Return the (x, y) coordinate for the center point of the cell that contains the specified text.  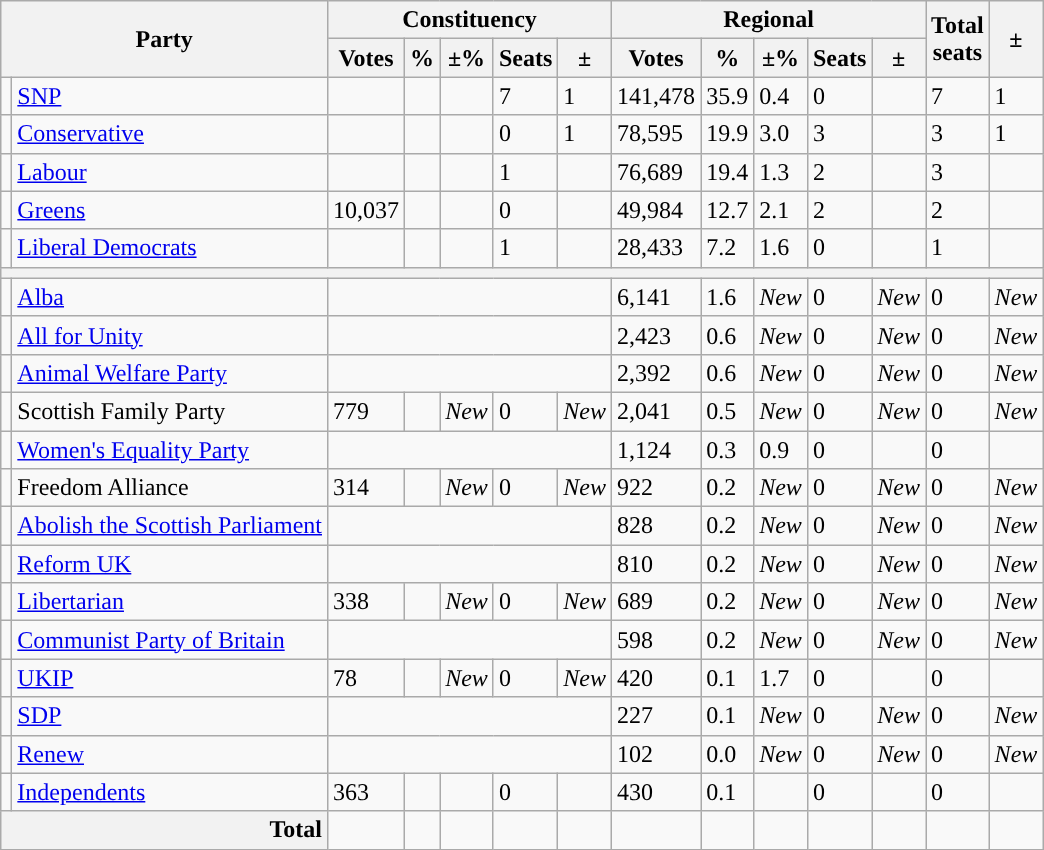
227 (656, 716)
Greens (170, 210)
Women's Equality Party (170, 449)
Animal Welfare Party (170, 373)
78,595 (656, 134)
19.4 (728, 172)
Constituency (470, 20)
Total (164, 830)
UKIP (170, 678)
363 (366, 792)
1,124 (656, 449)
3.0 (781, 134)
779 (366, 411)
Conservative (170, 134)
810 (656, 564)
6,141 (656, 297)
Abolish the Scottish Parliament (170, 526)
2,423 (656, 335)
2,392 (656, 373)
141,478 (656, 96)
0.3 (728, 449)
Regional (769, 20)
35.9 (728, 96)
Labour (170, 172)
7.2 (728, 248)
598 (656, 640)
922 (656, 488)
Independents (170, 792)
0.0 (728, 754)
0.5 (728, 411)
338 (366, 602)
0.4 (781, 96)
Alba (170, 297)
All for Unity (170, 335)
Scottish Family Party (170, 411)
314 (366, 488)
Reform UK (170, 564)
0.9 (781, 449)
1.3 (781, 172)
Libertarian (170, 602)
430 (656, 792)
Totalseats (958, 39)
19.9 (728, 134)
12.7 (728, 210)
2,041 (656, 411)
49,984 (656, 210)
Liberal Democrats (170, 248)
SDP (170, 716)
Party (164, 39)
1.7 (781, 678)
Renew (170, 754)
102 (656, 754)
Freedom Alliance (170, 488)
689 (656, 602)
28,433 (656, 248)
78 (366, 678)
Communist Party of Britain (170, 640)
828 (656, 526)
76,689 (656, 172)
420 (656, 678)
2.1 (781, 210)
SNP (170, 96)
10,037 (366, 210)
